From the cell containing the given text, extract its center point as (X, Y) coordinate. 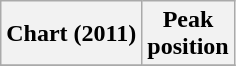
Peakposition (188, 34)
Chart (2011) (72, 34)
